Locate the cell with the specified text and output its (x, y) center coordinate. 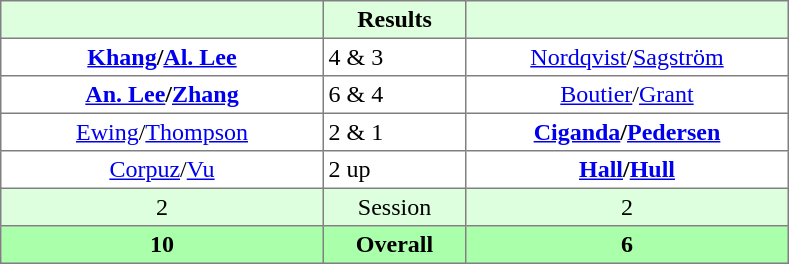
Boutier/Grant (627, 95)
Ciganda/Pedersen (627, 132)
Hall/Hull (627, 170)
10 (162, 245)
6 & 4 (394, 95)
4 & 3 (394, 57)
6 (627, 245)
Results (394, 20)
2 & 1 (394, 132)
2 up (394, 170)
Nordqvist/Sagström (627, 57)
Session (394, 207)
An. Lee/Zhang (162, 95)
Overall (394, 245)
Khang/Al. Lee (162, 57)
Ewing/Thompson (162, 132)
Corpuz/Vu (162, 170)
